Find where the given text appears and provide that cell's center as [x, y] coordinate. 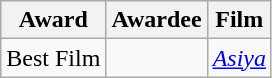
Best Film [54, 58]
Asiya [239, 58]
Film [239, 20]
Award [54, 20]
Awardee [156, 20]
